Identify which cell holds the provided text, then report its [x, y] central coordinate. 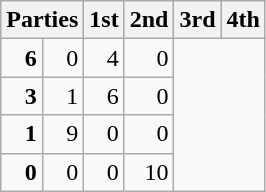
3rd [198, 20]
1st [104, 20]
3 [22, 96]
2nd [149, 20]
Parties [42, 20]
10 [149, 172]
4th [243, 20]
4 [104, 58]
9 [63, 134]
